For the text-containing cell, return its midpoint in (x, y) coordinate format. 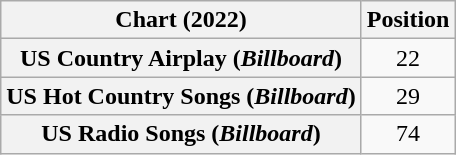
Chart (2022) (181, 20)
22 (408, 58)
Position (408, 20)
US Hot Country Songs (Billboard) (181, 96)
US Country Airplay (Billboard) (181, 58)
74 (408, 134)
US Radio Songs (Billboard) (181, 134)
29 (408, 96)
